Detect which cell encompasses the target text, then output its (x, y) center coordinate. 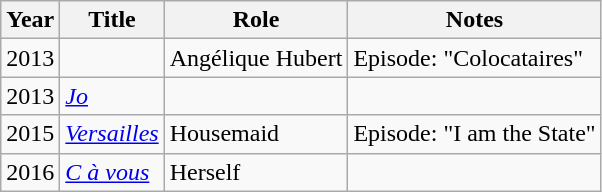
Title (112, 20)
2015 (30, 134)
Jo (112, 96)
Herself (256, 172)
Episode: "I am the State" (474, 134)
Angélique Hubert (256, 58)
Versailles (112, 134)
Episode: "Colocataires" (474, 58)
Notes (474, 20)
Year (30, 20)
C à vous (112, 172)
Housemaid (256, 134)
2016 (30, 172)
Role (256, 20)
